Determine the (x, y) coordinate at the center of the cell enclosing the given text.  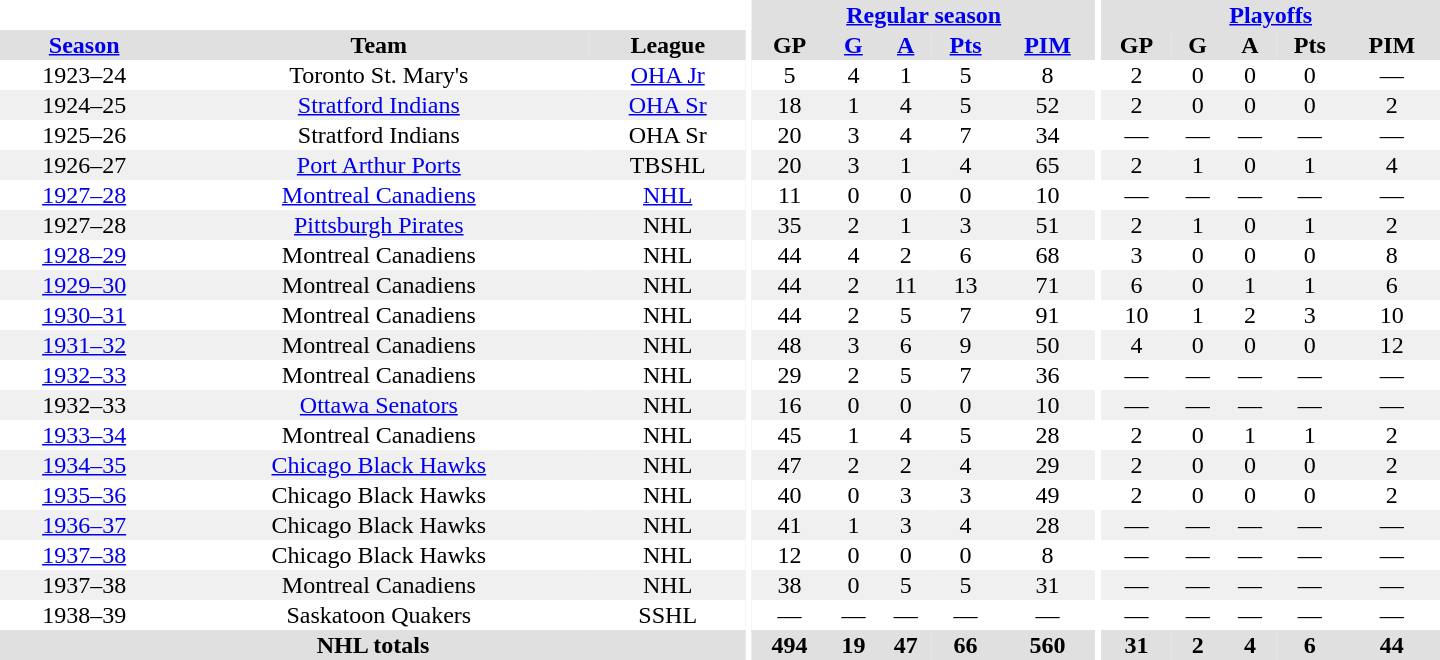
OHA Jr (668, 75)
Saskatoon Quakers (378, 615)
71 (1047, 285)
Playoffs (1270, 15)
34 (1047, 135)
51 (1047, 225)
49 (1047, 495)
9 (966, 345)
36 (1047, 375)
Ottawa Senators (378, 405)
League (668, 45)
68 (1047, 255)
1923–24 (84, 75)
18 (790, 105)
Pittsburgh Pirates (378, 225)
560 (1047, 645)
Season (84, 45)
1924–25 (84, 105)
1931–32 (84, 345)
Port Arthur Ports (378, 165)
Regular season (924, 15)
41 (790, 525)
66 (966, 645)
1930–31 (84, 315)
1933–34 (84, 435)
1929–30 (84, 285)
NHL totals (373, 645)
TBSHL (668, 165)
50 (1047, 345)
494 (790, 645)
48 (790, 345)
35 (790, 225)
13 (966, 285)
1936–37 (84, 525)
1926–27 (84, 165)
52 (1047, 105)
16 (790, 405)
40 (790, 495)
1934–35 (84, 465)
Toronto St. Mary's (378, 75)
19 (853, 645)
45 (790, 435)
38 (790, 585)
SSHL (668, 615)
65 (1047, 165)
1938–39 (84, 615)
1928–29 (84, 255)
91 (1047, 315)
1925–26 (84, 135)
1935–36 (84, 495)
Team (378, 45)
